Provide the [X, Y] coordinate of the cell's center where the given text is located.  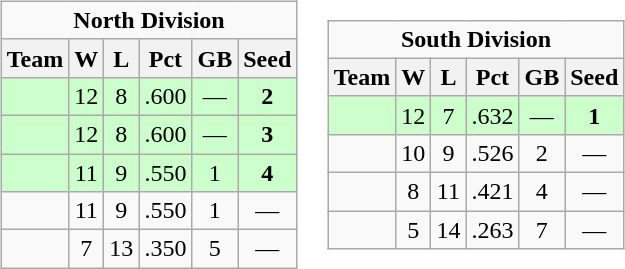
3 [268, 134]
.350 [166, 249]
North Division [149, 20]
10 [414, 153]
.263 [492, 230]
.526 [492, 153]
.632 [492, 115]
14 [448, 230]
South Division [476, 39]
.421 [492, 192]
13 [122, 249]
